Pinpoint the cell where the given text exists, returning its (X, Y) midpoint coordinate. 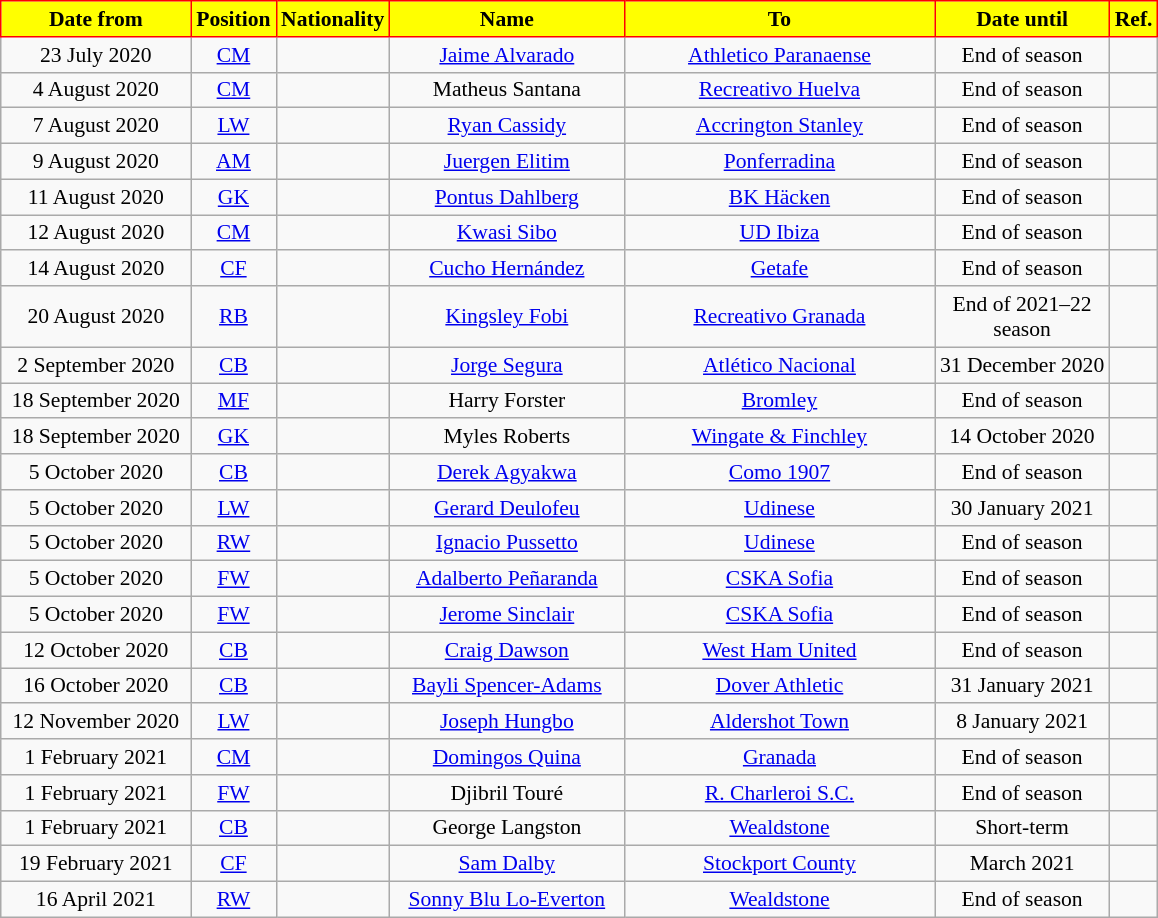
UD Ibiza (779, 233)
Derek Agyakwa (506, 472)
Adalberto Peñaranda (506, 579)
Sam Dalby (506, 864)
2 September 2020 (96, 365)
14 August 2020 (96, 269)
End of 2021–22 season (1022, 316)
9 August 2020 (96, 162)
Harry Forster (506, 401)
31 January 2021 (1022, 686)
Date from (96, 19)
Ref. (1134, 19)
Wingate & Finchley (779, 437)
Bayli Spencer-Adams (506, 686)
31 December 2020 (1022, 365)
Accrington Stanley (779, 126)
30 January 2021 (1022, 508)
Date until (1022, 19)
BK Häcken (779, 197)
16 October 2020 (96, 686)
14 October 2020 (1022, 437)
RB (234, 316)
7 August 2020 (96, 126)
Sonny Blu Lo-Everton (506, 900)
Jorge Segura (506, 365)
Recreativo Huelva (779, 90)
Stockport County (779, 864)
Pontus Dahlberg (506, 197)
To (779, 19)
Cucho Hernández (506, 269)
Aldershot Town (779, 722)
Bromley (779, 401)
Juergen Elitim (506, 162)
Nationality (332, 19)
Recreativo Granada (779, 316)
Short-term (1022, 828)
Ponferradina (779, 162)
March 2021 (1022, 864)
Atlético Nacional (779, 365)
23 July 2020 (96, 55)
Jerome Sinclair (506, 615)
4 August 2020 (96, 90)
AM (234, 162)
Djibril Touré (506, 793)
Myles Roberts (506, 437)
Ignacio Pussetto (506, 543)
8 January 2021 (1022, 722)
Granada (779, 757)
Athletico Paranaense (779, 55)
Matheus Santana (506, 90)
R. Charleroi S.C. (779, 793)
12 November 2020 (96, 722)
11 August 2020 (96, 197)
Gerard Deulofeu (506, 508)
George Langston (506, 828)
12 August 2020 (96, 233)
19 February 2021 (96, 864)
Kwasi Sibo (506, 233)
Domingos Quina (506, 757)
Position (234, 19)
Joseph Hungbo (506, 722)
Como 1907 (779, 472)
Jaime Alvarado (506, 55)
20 August 2020 (96, 316)
Ryan Cassidy (506, 126)
Getafe (779, 269)
MF (234, 401)
12 October 2020 (96, 650)
Craig Dawson (506, 650)
Name (506, 19)
Kingsley Fobi (506, 316)
Dover Athletic (779, 686)
16 April 2021 (96, 900)
West Ham United (779, 650)
